For the text-containing cell, return its midpoint in (x, y) coordinate format. 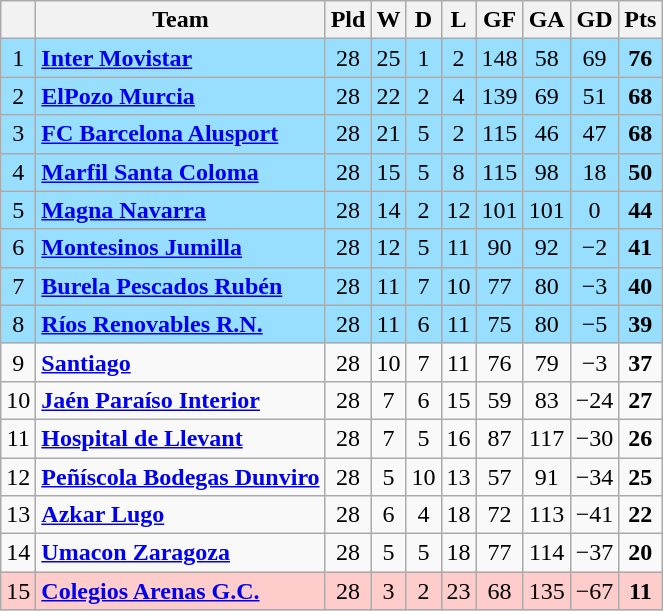
Colegios Arenas G.C. (180, 591)
Burela Pescados Rubén (180, 286)
FC Barcelona Alusport (180, 134)
58 (546, 58)
GF (500, 20)
50 (640, 172)
20 (640, 553)
Pld (348, 20)
W (388, 20)
40 (640, 286)
16 (458, 438)
83 (546, 400)
Peñíscola Bodegas Dunviro (180, 477)
117 (546, 438)
−2 (594, 248)
113 (546, 515)
Pts (640, 20)
−24 (594, 400)
−34 (594, 477)
148 (500, 58)
Montesinos Jumilla (180, 248)
92 (546, 248)
21 (388, 134)
GA (546, 20)
79 (546, 362)
44 (640, 210)
27 (640, 400)
91 (546, 477)
Azkar Lugo (180, 515)
ElPozo Murcia (180, 96)
139 (500, 96)
114 (546, 553)
46 (546, 134)
−41 (594, 515)
Santiago (180, 362)
0 (594, 210)
90 (500, 248)
Marfil Santa Coloma (180, 172)
47 (594, 134)
51 (594, 96)
L (458, 20)
Hospital de Llevant (180, 438)
98 (546, 172)
75 (500, 324)
Umacon Zaragoza (180, 553)
−67 (594, 591)
−37 (594, 553)
GD (594, 20)
Team (180, 20)
26 (640, 438)
23 (458, 591)
41 (640, 248)
135 (546, 591)
72 (500, 515)
Inter Movistar (180, 58)
39 (640, 324)
Magna Navarra (180, 210)
59 (500, 400)
D (424, 20)
57 (500, 477)
37 (640, 362)
9 (18, 362)
87 (500, 438)
−5 (594, 324)
Ríos Renovables R.N. (180, 324)
−30 (594, 438)
Jaén Paraíso Interior (180, 400)
